Determine the (X, Y) coordinate at the center of the cell enclosing the given text.  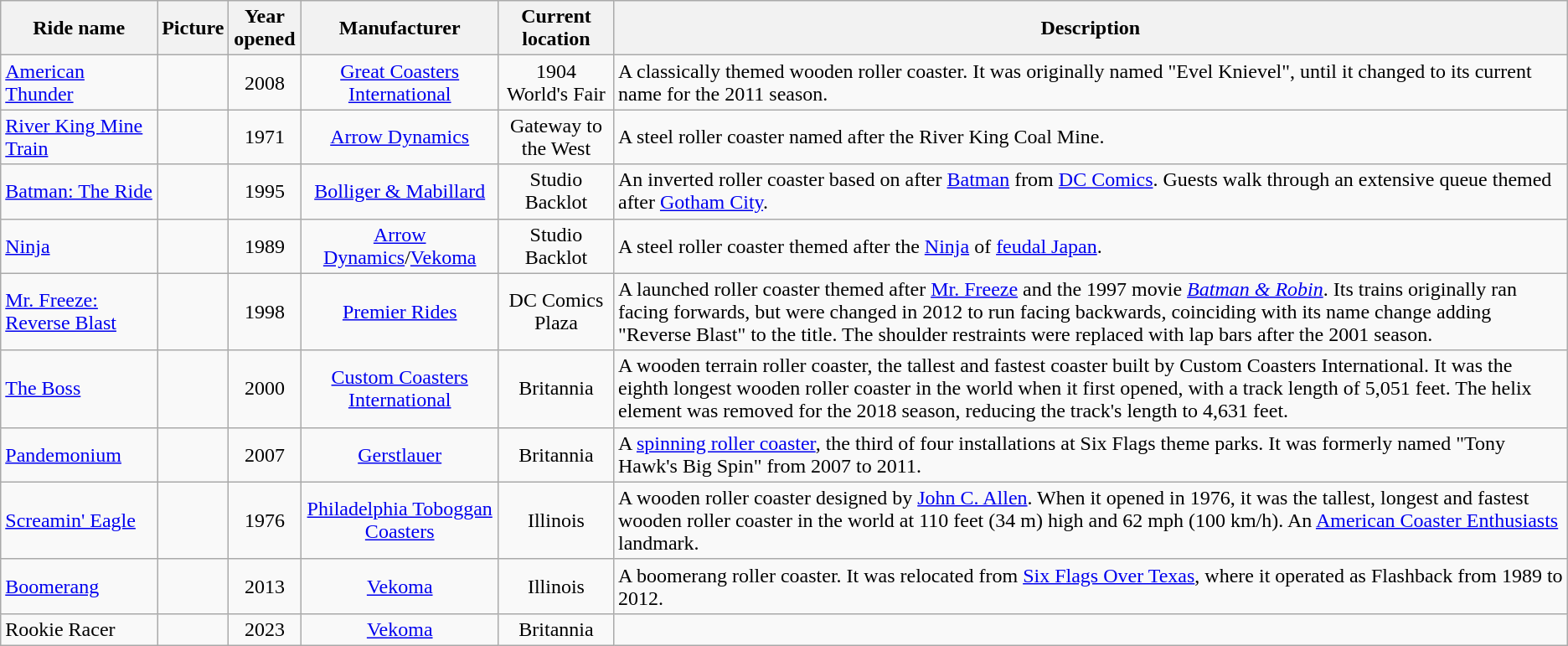
1976 (265, 520)
Ninja (79, 246)
Manufacturer (400, 28)
Ride name (79, 28)
River King Mine Train (79, 137)
Current location (556, 28)
Bolliger & Mabillard (400, 191)
1971 (265, 137)
A classically themed wooden roller coaster. It was originally named "Evel Knievel", until it changed to its current name for the 2011 season. (1091, 82)
1998 (265, 312)
Arrow Dynamics (400, 137)
DC Comics Plaza (556, 312)
Screamin' Eagle (79, 520)
2023 (265, 629)
A boomerang roller coaster. It was relocated from Six Flags Over Texas, where it operated as Flashback from 1989 to 2012. (1091, 587)
Gerstlauer (400, 454)
Gateway to the West (556, 137)
2013 (265, 587)
A steel roller coaster themed after the Ninja of feudal Japan. (1091, 246)
2000 (265, 389)
The Boss (79, 389)
1904 World's Fair (556, 82)
Boomerang (79, 587)
2007 (265, 454)
American Thunder (79, 82)
Premier Rides (400, 312)
Year opened (265, 28)
Mr. Freeze: Reverse Blast (79, 312)
Picture (193, 28)
A steel roller coaster named after the River King Coal Mine. (1091, 137)
Batman: The Ride (79, 191)
Great Coasters International (400, 82)
A spinning roller coaster, the third of four installations at Six Flags theme parks. It was formerly named "Tony Hawk's Big Spin" from 2007 to 2011. (1091, 454)
2008 (265, 82)
1989 (265, 246)
Pandemonium (79, 454)
Description (1091, 28)
An inverted roller coaster based on after Batman from DC Comics. Guests walk through an extensive queue themed after Gotham City. (1091, 191)
Philadelphia Toboggan Coasters (400, 520)
Arrow Dynamics/Vekoma (400, 246)
Custom Coasters International (400, 389)
Rookie Racer (79, 629)
1995 (265, 191)
